For the text-containing cell, return its midpoint in [X, Y] coordinate format. 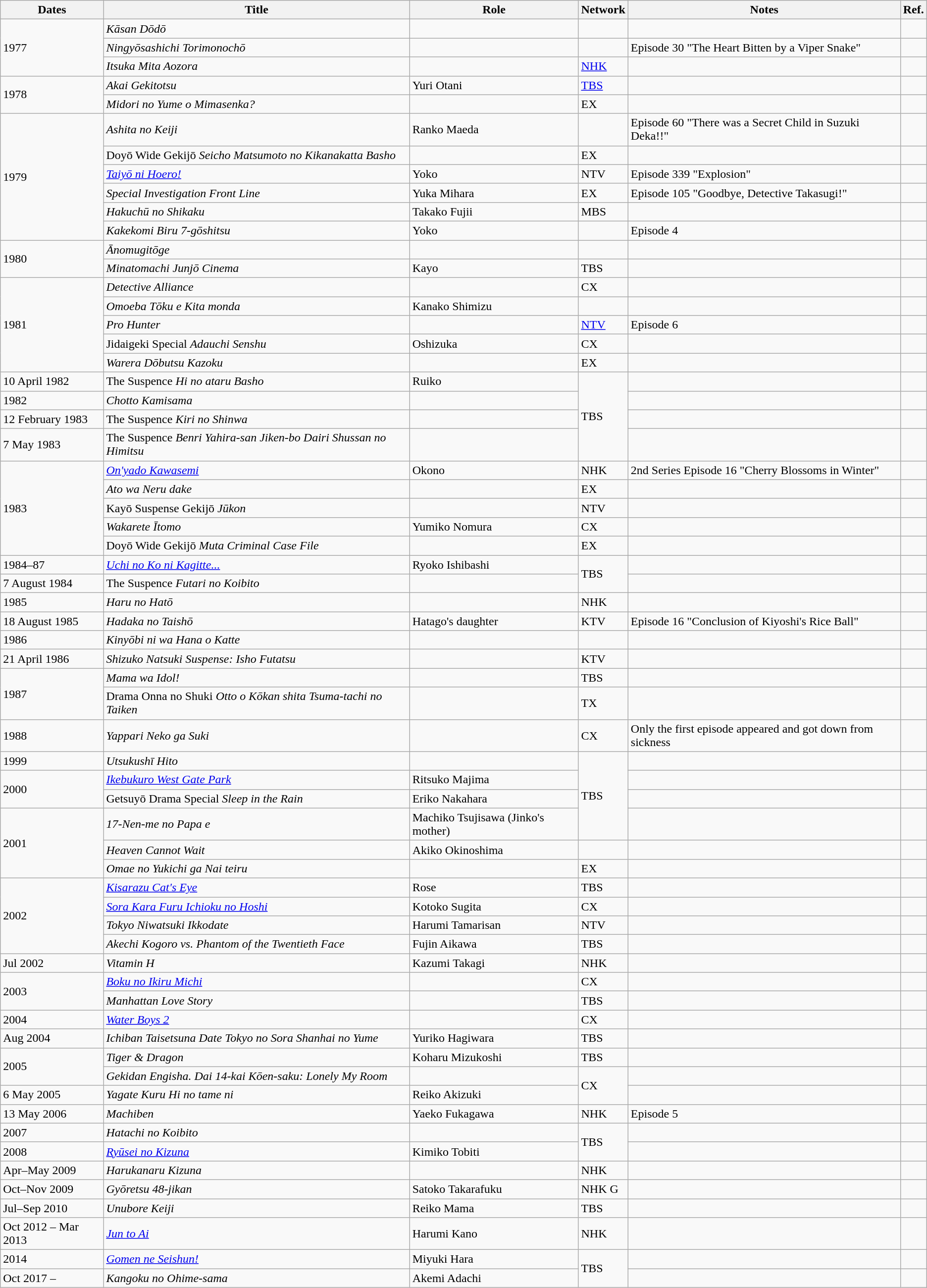
Miyuki Hara [494, 1259]
Kāsan Dōdō [257, 29]
Jun to Ai [257, 1234]
Drama Onna no Shuki Otto o Kōkan shita Tsuma-tachi no Taiken [257, 703]
MBS [603, 212]
Ānomugitōge [257, 249]
Detective Alliance [257, 287]
Mama wa Idol! [257, 678]
Reiko Akizuki [494, 1095]
Akai Gekitotsu [257, 85]
Koharu Mizukoshi [494, 1057]
Special Investigation Front Line [257, 193]
Harumi Tamarisan [494, 925]
1979 [52, 176]
Hakuchū no Shikaku [257, 212]
Only the first episode appeared and got down from sickness [764, 735]
Kayo [494, 268]
Ningyōsashichi Torimonochō [257, 48]
Harumi Kano [494, 1234]
The Suspence Kiri no Shinwa [257, 419]
Notes [764, 10]
Kazumi Takagi [494, 963]
Oct 2017 – [52, 1278]
Doyō Wide Gekijō Seicho Matsumoto no Kikanakatta Basho [257, 155]
1987 [52, 694]
1982 [52, 400]
On'yado Kawasemi [257, 470]
Shizuko Natsuki Suspense: Isho Futatsu [257, 659]
Vitamin H [257, 963]
Gekidan Engisha. Dai 14-kai Kōen-saku: Lonely My Room [257, 1076]
Jidaigeki Special Adauchi Senshu [257, 344]
Akiko Okinoshima [494, 850]
2008 [52, 1151]
The Suspence Hi no ataru Basho [257, 381]
Uchi no Ko ni Kagitte... [257, 564]
2005 [52, 1067]
12 February 1983 [52, 419]
Episode 60 "There was a Secret Child in Suzuki Deka!!" [764, 130]
Aug 2004 [52, 1038]
Hatachi no Koibito [257, 1132]
1981 [52, 325]
13 May 2006 [52, 1114]
Dates [52, 10]
Chotto Kamisama [257, 400]
1977 [52, 48]
Yaeko Fukagawa [494, 1114]
The Suspence Benri Yahira-san Jiken-bo Dairi Shussan no Himitsu [257, 445]
Eriko Nakahara [494, 799]
Yuriko Hagiwara [494, 1038]
Pro Hunter [257, 325]
NHK G [603, 1189]
Title [257, 10]
7 August 1984 [52, 584]
Sora Kara Furu Ichioku no Hoshi [257, 906]
Akemi Adachi [494, 1278]
Ref. [913, 10]
Kakekomi Biru 7-gōshitsu [257, 230]
2000 [52, 789]
Okono [494, 470]
Yumiko Nomura [494, 527]
1978 [52, 95]
10 April 1982 [52, 381]
2nd Series Episode 16 "Cherry Blossoms in Winter" [764, 470]
1984–87 [52, 564]
1983 [52, 508]
Ranko Maeda [494, 130]
Kotoko Sugita [494, 906]
Minatomachi Junjō Cinema [257, 268]
Hadaka no Taishō [257, 621]
Oct–Nov 2009 [52, 1189]
2014 [52, 1259]
The Suspence Futari no Koibito [257, 584]
2007 [52, 1132]
Gyōretsu 48-jikan [257, 1189]
1999 [52, 761]
Tokyo Niwatsuki Ikkodate [257, 925]
Harukanaru Kizuna [257, 1170]
18 August 1985 [52, 621]
Doyō Wide Gekijō Muta Criminal Case File [257, 545]
Manhattan Love Story [257, 1001]
Getsuyō Drama Special Sleep in the Rain [257, 799]
Boku no Ikiru Michi [257, 982]
Midori no Yume o Mimasenka? [257, 104]
Jul–Sep 2010 [52, 1208]
2003 [52, 991]
6 May 2005 [52, 1095]
Wakarete Ītomo [257, 527]
21 April 1986 [52, 659]
Machiko Tsujisawa (Jinko's mother) [494, 824]
Ashita no Keiji [257, 130]
Fujin Aikawa [494, 944]
Satoko Takarafuku [494, 1189]
Hatago's daughter [494, 621]
Kangoku no Ohime-sama [257, 1278]
Reiko Mama [494, 1208]
Episode 16 "Conclusion of Kiyoshi's Rice Ball" [764, 621]
Takako Fujii [494, 212]
Ritsuko Majima [494, 780]
Episode 6 [764, 325]
1980 [52, 259]
Ato wa Neru dake [257, 489]
Haru no Hatō [257, 602]
Role [494, 10]
Machiben [257, 1114]
Akechi Kogoro vs. Phantom of the Twentieth Face [257, 944]
Kanako Shimizu [494, 306]
Oct 2012 – Mar 2013 [52, 1234]
Ryūsei no Kizuna [257, 1151]
Itsuka Mita Aozora [257, 66]
Episode 30 "The Heart Bitten by a Viper Snake" [764, 48]
2004 [52, 1020]
Jul 2002 [52, 963]
Water Boys 2 [257, 1020]
Episode 5 [764, 1114]
1985 [52, 602]
Oshizuka [494, 344]
Unubore Keiji [257, 1208]
Heaven Cannot Wait [257, 850]
Ikebukuro West Gate Park [257, 780]
2001 [52, 843]
Omae no Yukichi ga Nai teiru [257, 868]
TX [603, 703]
Kisarazu Cat's Eye [257, 887]
Yagate Kuru Hi no tame ni [257, 1095]
Yuri Otani [494, 85]
Ruiko [494, 381]
Network [603, 10]
2002 [52, 915]
Apr–May 2009 [52, 1170]
Kinyōbi ni wa Hana o Katte [257, 640]
Episode 339 "Explosion" [764, 174]
7 May 1983 [52, 445]
Rose [494, 887]
Gomen ne Seishun! [257, 1259]
Ryoko Ishibashi [494, 564]
Utsukushī Hito [257, 761]
Kimiko Tobiti [494, 1151]
Warera Dōbutsu Kazoku [257, 363]
Yappari Neko ga Suki [257, 735]
Episode 4 [764, 230]
Omoeba Tōku e Kita monda [257, 306]
Tiger & Dragon [257, 1057]
1988 [52, 735]
17-Nen-me no Papa e [257, 824]
Kayō Suspense Gekijō Jūkon [257, 508]
Yuka Mihara [494, 193]
Episode 105 "Goodbye, Detective Takasugi!" [764, 193]
Taiyō ni Hoero! [257, 174]
Ichiban Taisetsuna Date Tokyo no Sora Shanhai no Yume [257, 1038]
1986 [52, 640]
